Capture the cell that displays the provided text and extract its (X, Y) central coordinate. 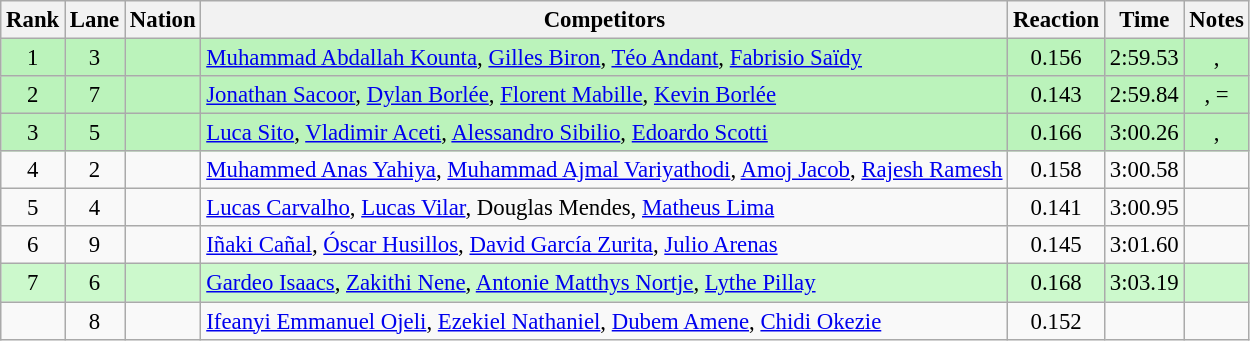
8 (95, 321)
Luca Sito, Vladimir Aceti, Alessandro Sibilio, Edoardo Scotti (604, 133)
2:59.84 (1144, 95)
Gardeo Isaacs, Zakithi Nene, Antonie Matthys Nortje, Lythe Pillay (604, 283)
0.143 (1056, 95)
Reaction (1056, 20)
, = (1216, 95)
0.168 (1056, 283)
Time (1144, 20)
Muhammad Abdallah Kounta, Gilles Biron, Téo Andant, Fabrisio Saïdy (604, 58)
3:01.60 (1144, 245)
0.152 (1056, 321)
0.141 (1056, 208)
3:03.19 (1144, 283)
Muhammed Anas Yahiya, Muhammad Ajmal Variyathodi, Amoj Jacob, Rajesh Ramesh (604, 170)
3:00.95 (1144, 208)
Lucas Carvalho, Lucas Vilar, Douglas Mendes, Matheus Lima (604, 208)
Lane (95, 20)
9 (95, 245)
0.158 (1056, 170)
Ifeanyi Emmanuel Ojeli, Ezekiel Nathaniel, Dubem Amene, Chidi Okezie (604, 321)
0.166 (1056, 133)
Rank (33, 20)
3:00.26 (1144, 133)
3:00.58 (1144, 170)
1 (33, 58)
Competitors (604, 20)
0.156 (1056, 58)
Jonathan Sacoor, Dylan Borlée, Florent Mabille, Kevin Borlée (604, 95)
Nation (163, 20)
Notes (1216, 20)
0.145 (1056, 245)
Iñaki Cañal, Óscar Husillos, David García Zurita, Julio Arenas (604, 245)
2:59.53 (1144, 58)
